Determine the (x, y) coordinate at the center of the cell enclosing the given text.  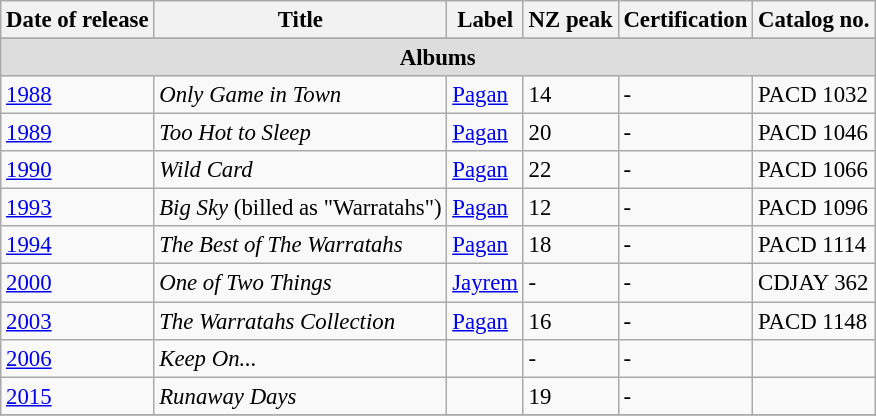
1990 (78, 170)
Too Hot to Sleep (300, 133)
1989 (78, 133)
Big Sky (billed as "Warratahs") (300, 208)
Certification (686, 20)
PACD 1046 (814, 133)
2015 (78, 396)
The Warratahs Collection (300, 321)
2006 (78, 358)
One of Two Things (300, 283)
Albums (438, 58)
Date of release (78, 20)
PACD 1114 (814, 245)
12 (570, 208)
PACD 1066 (814, 170)
PACD 1096 (814, 208)
Wild Card (300, 170)
2003 (78, 321)
20 (570, 133)
Title (300, 20)
PACD 1032 (814, 95)
22 (570, 170)
Only Game in Town (300, 95)
PACD 1148 (814, 321)
1994 (78, 245)
2000 (78, 283)
14 (570, 95)
Label (485, 20)
1988 (78, 95)
1993 (78, 208)
Catalog no. (814, 20)
The Best of The Warratahs (300, 245)
NZ peak (570, 20)
CDJAY 362 (814, 283)
19 (570, 396)
18 (570, 245)
Keep On... (300, 358)
Jayrem (485, 283)
Runaway Days (300, 396)
16 (570, 321)
